For the text-containing cell, return its midpoint in (x, y) coordinate format. 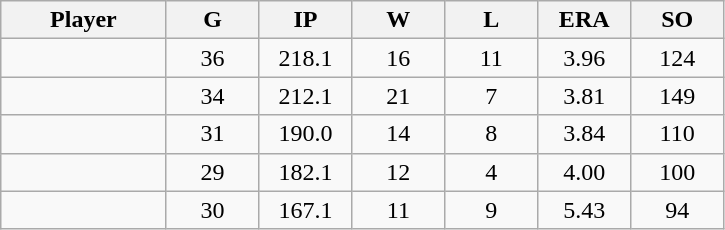
8 (492, 134)
94 (678, 210)
3.84 (584, 134)
182.1 (306, 172)
Player (84, 20)
34 (212, 96)
30 (212, 210)
3.81 (584, 96)
5.43 (584, 210)
21 (398, 96)
L (492, 20)
3.96 (584, 58)
W (398, 20)
110 (678, 134)
167.1 (306, 210)
100 (678, 172)
4.00 (584, 172)
16 (398, 58)
G (212, 20)
ERA (584, 20)
29 (212, 172)
36 (212, 58)
IP (306, 20)
14 (398, 134)
190.0 (306, 134)
7 (492, 96)
212.1 (306, 96)
9 (492, 210)
SO (678, 20)
12 (398, 172)
149 (678, 96)
124 (678, 58)
31 (212, 134)
4 (492, 172)
218.1 (306, 58)
